Determine the [x, y] coordinate at the center of the cell enclosing the given text.  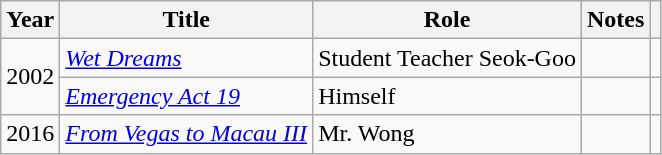
Title [186, 20]
Wet Dreams [186, 58]
Emergency Act 19 [186, 96]
Notes [615, 20]
Role [448, 20]
Student Teacher Seok-Goo [448, 58]
2016 [30, 134]
Himself [448, 96]
2002 [30, 77]
Year [30, 20]
Mr. Wong [448, 134]
From Vegas to Macau III [186, 134]
